Identify which cell holds the provided text, then report its (x, y) central coordinate. 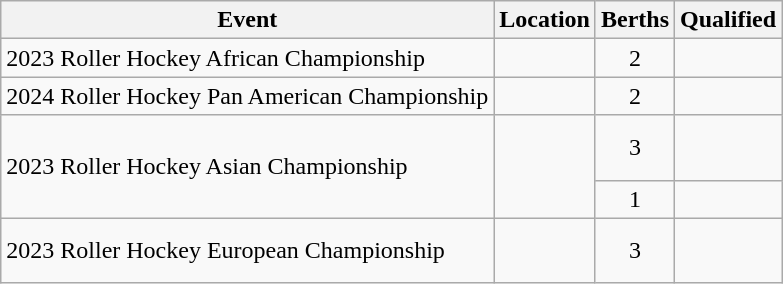
Event (248, 20)
2023 Roller Hockey Asian Championship (248, 166)
2024 Roller Hockey Pan American Championship (248, 96)
2023 Roller Hockey African Championship (248, 58)
2023 Roller Hockey European Championship (248, 250)
1 (634, 199)
Berths (634, 20)
Location (545, 20)
Qualified (728, 20)
